From the cell containing the given text, extract its center point as [x, y] coordinate. 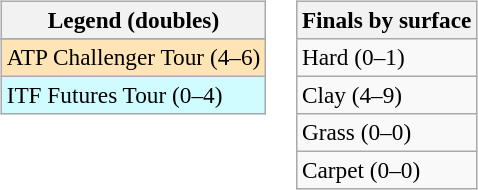
Grass (0–0) [387, 133]
Clay (4–9) [387, 95]
Finals by surface [387, 20]
ITF Futures Tour (0–4) [133, 95]
Legend (doubles) [133, 20]
ATP Challenger Tour (4–6) [133, 57]
Carpet (0–0) [387, 171]
Hard (0–1) [387, 57]
